For the text-containing cell, return its midpoint in (X, Y) coordinate format. 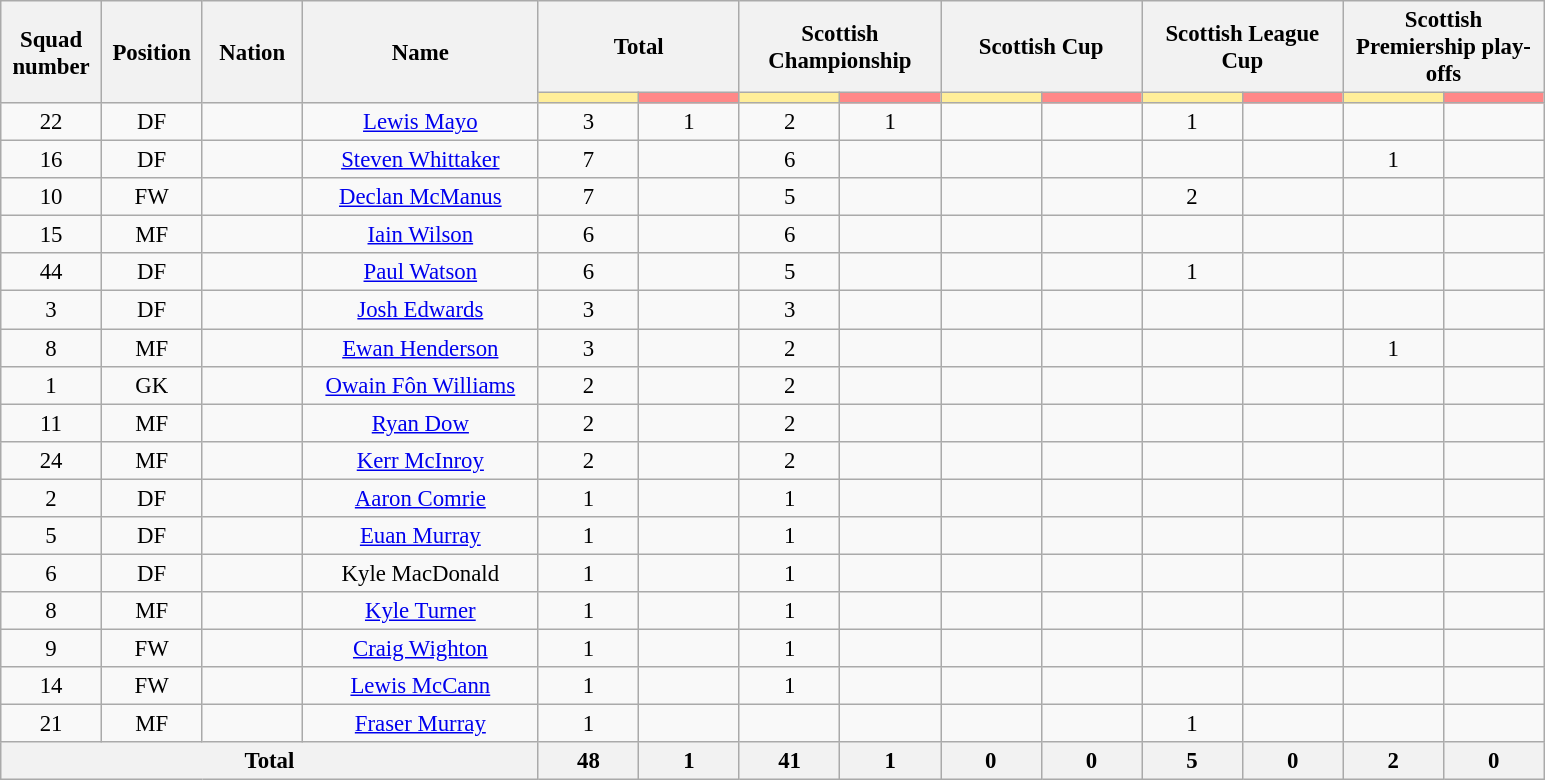
Declan McManus (421, 197)
Scottish Cup (1040, 47)
14 (52, 686)
41 (790, 761)
Ewan Henderson (421, 348)
16 (52, 160)
Paul Watson (421, 273)
Squad number (52, 52)
GK (152, 385)
9 (52, 648)
Fraser Murray (421, 724)
Ryan Dow (421, 423)
Craig Wighton (421, 648)
21 (52, 724)
Name (421, 52)
Owain Fôn Williams (421, 385)
Lewis McCann (421, 686)
Steven Whittaker (421, 160)
Scottish Premiership play-offs (1444, 47)
Lewis Mayo (421, 122)
Scottish League Cup (1242, 47)
Position (152, 52)
11 (52, 423)
22 (52, 122)
Scottish Championship (840, 47)
Aaron Comrie (421, 498)
Josh Edwards (421, 310)
15 (52, 235)
44 (52, 273)
Kerr McInroy (421, 460)
48 (588, 761)
Iain Wilson (421, 235)
Kyle Turner (421, 611)
Euan Murray (421, 536)
Nation (252, 52)
Kyle MacDonald (421, 573)
10 (52, 197)
24 (52, 460)
